Pinpoint the cell where the given text exists, returning its (x, y) midpoint coordinate. 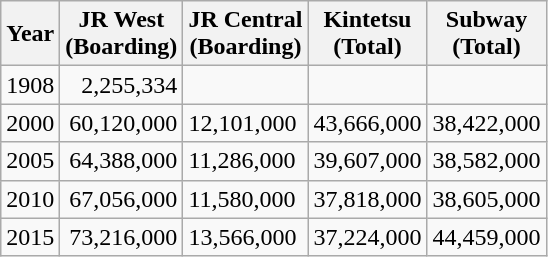
13,566,000 (246, 237)
39,607,000 (368, 161)
JR West(Boarding) (122, 34)
64,388,000 (122, 161)
38,582,000 (486, 161)
38,605,000 (486, 199)
Year (30, 34)
2,255,334 (122, 85)
73,216,000 (122, 237)
11,286,000 (246, 161)
2000 (30, 123)
37,224,000 (368, 237)
38,422,000 (486, 123)
44,459,000 (486, 237)
11,580,000 (246, 199)
67,056,000 (122, 199)
60,120,000 (122, 123)
1908 (30, 85)
43,666,000 (368, 123)
12,101,000 (246, 123)
JR Central(Boarding) (246, 34)
2010 (30, 199)
Subway(Total) (486, 34)
Kintetsu(Total) (368, 34)
2015 (30, 237)
2005 (30, 161)
37,818,000 (368, 199)
